Pinpoint the cell where the given text exists, returning its (x, y) midpoint coordinate. 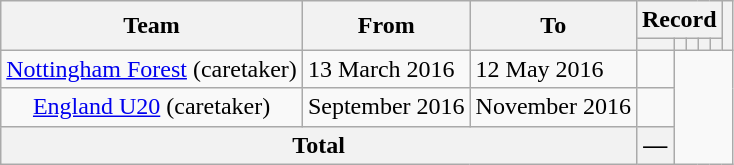
12 May 2016 (553, 69)
England U20 (caretaker) (152, 107)
To (553, 26)
Total (319, 145)
November 2016 (553, 107)
Nottingham Forest (caretaker) (152, 69)
13 March 2016 (386, 69)
Record (679, 20)
September 2016 (386, 107)
— (655, 145)
From (386, 26)
Team (152, 26)
